From the cell containing the given text, extract its center point as [X, Y] coordinate. 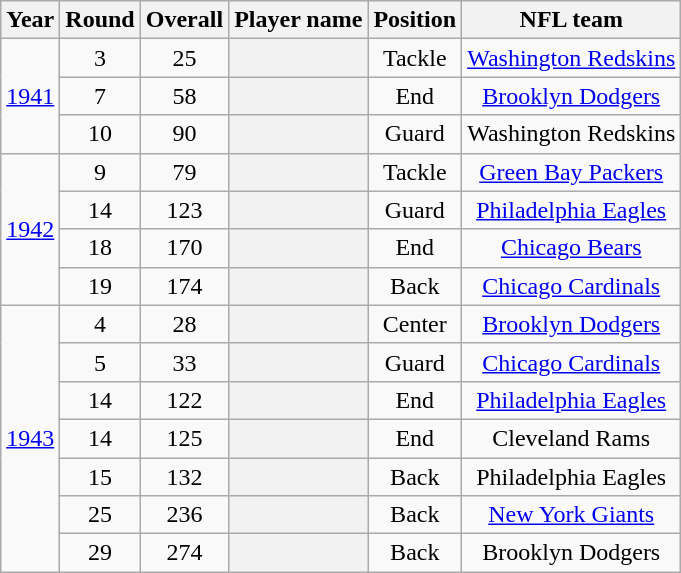
132 [184, 477]
33 [184, 362]
Round [100, 20]
Position [415, 20]
122 [184, 400]
Green Bay Packers [572, 172]
125 [184, 438]
Overall [184, 20]
58 [184, 96]
4 [100, 324]
1942 [30, 229]
174 [184, 286]
274 [184, 553]
Cleveland Rams [572, 438]
123 [184, 210]
7 [100, 96]
3 [100, 58]
1943 [30, 438]
15 [100, 477]
10 [100, 134]
19 [100, 286]
79 [184, 172]
5 [100, 362]
29 [100, 553]
1941 [30, 96]
9 [100, 172]
170 [184, 248]
Chicago Bears [572, 248]
90 [184, 134]
NFL team [572, 20]
Player name [298, 20]
Year [30, 20]
Center [415, 324]
28 [184, 324]
236 [184, 515]
New York Giants [572, 515]
18 [100, 248]
